From the cell containing the given text, extract its center point as [x, y] coordinate. 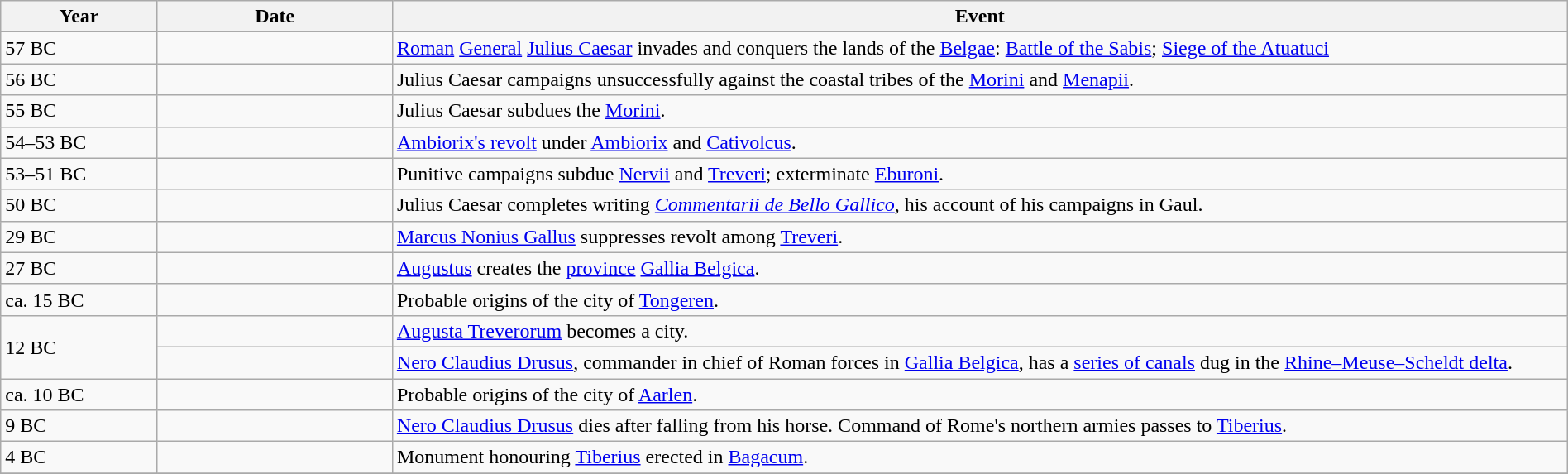
Date [275, 17]
Julius Caesar subdues the Morini. [979, 111]
57 BC [79, 48]
54–53 BC [79, 142]
Augustus creates the province Gallia Belgica. [979, 268]
4 BC [79, 457]
Marcus Nonius Gallus suppresses revolt among Treveri. [979, 237]
Julius Caesar campaigns unsuccessfully against the coastal tribes of the Morini and Menapii. [979, 79]
9 BC [79, 426]
55 BC [79, 111]
Year [79, 17]
Event [979, 17]
Probable origins of the city of Aarlen. [979, 395]
Ambiorix's revolt under Ambiorix and Cativolcus. [979, 142]
ca. 15 BC [79, 299]
Nero Claudius Drusus dies after falling from his horse. Command of Rome's northern armies passes to Tiberius. [979, 426]
Punitive campaigns subdue Nervii and Treveri; exterminate Eburoni. [979, 174]
Nero Claudius Drusus, commander in chief of Roman forces in Gallia Belgica, has a series of canals dug in the Rhine–Meuse–Scheldt delta. [979, 362]
56 BC [79, 79]
53–51 BC [79, 174]
Julius Caesar completes writing Commentarii de Bello Gallico, his account of his campaigns in Gaul. [979, 205]
Augusta Treverorum becomes a city. [979, 331]
27 BC [79, 268]
Probable origins of the city of Tongeren. [979, 299]
Roman General Julius Caesar invades and conquers the lands of the Belgae: Battle of the Sabis; Siege of the Atuatuci [979, 48]
29 BC [79, 237]
Monument honouring Tiberius erected in Bagacum. [979, 457]
50 BC [79, 205]
ca. 10 BC [79, 395]
12 BC [79, 347]
